Search for the cell housing the specified text and yield its [X, Y] center coordinate. 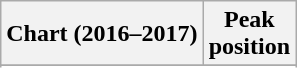
Chart (2016–2017) [102, 34]
Peakposition [249, 34]
